For the text-containing cell, return its midpoint in [X, Y] coordinate format. 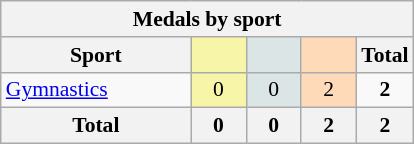
Gymnastics [96, 90]
Sport [96, 55]
Medals by sport [208, 19]
